Search for the cell housing the specified text and yield its [x, y] center coordinate. 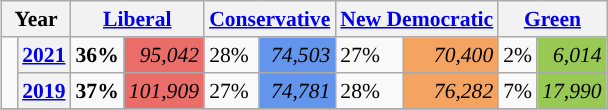
Liberal [137, 19]
Green [552, 19]
95,042 [164, 55]
70,400 [450, 55]
2% [518, 55]
Year [36, 19]
101,909 [164, 91]
37% [96, 91]
6,014 [572, 55]
7% [518, 91]
36% [96, 55]
2019 [44, 91]
New Democratic [416, 19]
74,503 [298, 55]
17,990 [572, 91]
76,282 [450, 91]
Conservative [270, 19]
74,781 [298, 91]
2021 [44, 55]
